From the cell containing the given text, extract its center point as (X, Y) coordinate. 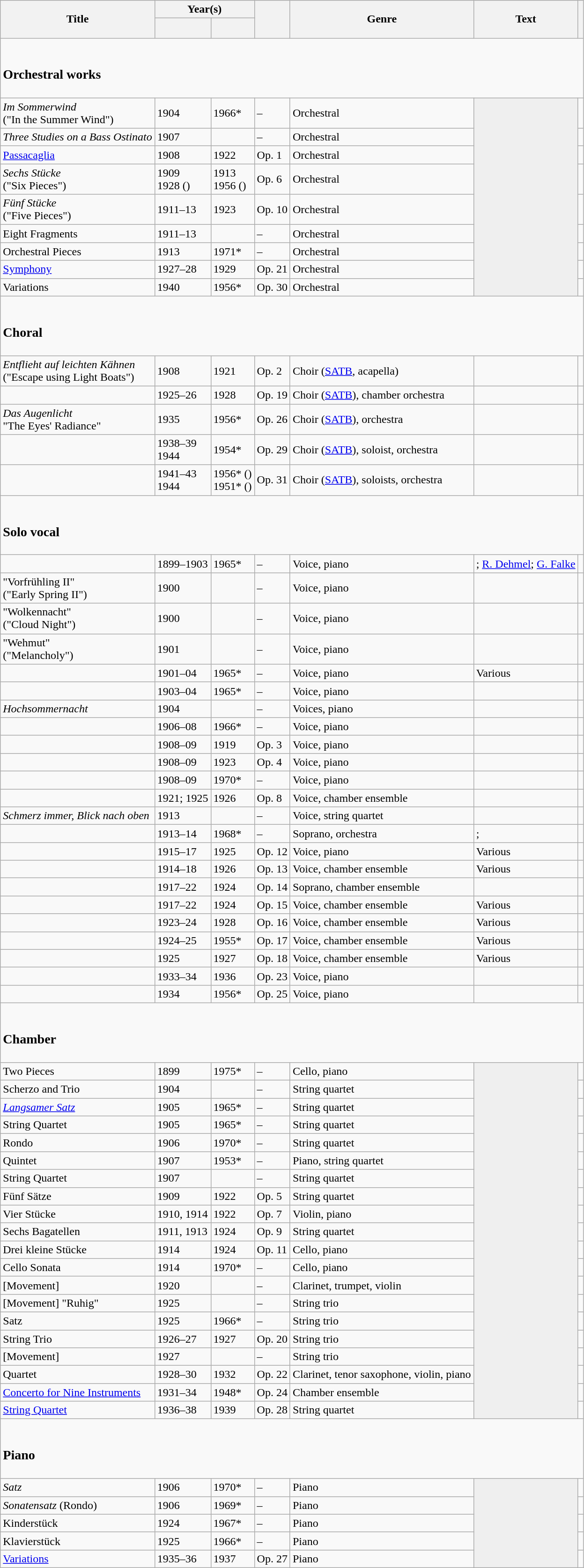
Hochsommernacht (78, 709)
Op. 12 (272, 851)
Op. 7 (272, 1214)
Op. 11 (272, 1250)
Op. 9 (272, 1232)
1921 (232, 371)
1931–34 (183, 1392)
1928–30 (183, 1375)
Voice, string quartet (382, 816)
1969* (232, 1505)
1940 (183, 287)
Cello Sonata (78, 1267)
Op. 17 (272, 940)
Year(s) (204, 9)
Op. 31 (272, 481)
1914–18 (183, 869)
Op. 4 (272, 762)
1968* (232, 834)
Passacaglia (78, 155)
Orchestral works (292, 67)
Voices, piano (382, 709)
Solo vocal (292, 525)
Op. 30 (272, 287)
1967* (232, 1523)
1923–24 (183, 923)
Klavierstück (78, 1541)
1899 (183, 1072)
1932 (232, 1375)
1899–1903 (183, 564)
1901 (183, 649)
1935 (183, 419)
1901–04 (183, 673)
1924–25 (183, 940)
1954* (232, 450)
Quartet (78, 1375)
Choir (SATB), soloists, orchestra (382, 481)
Op. 24 (272, 1392)
1909 (183, 1196)
1936–38 (183, 1410)
1915–17 (183, 851)
Choir (SATB), chamber orchestra (382, 395)
Sechs Stücke("Six Pieces") (78, 179)
Genre (382, 20)
1971* (232, 251)
Entflieht auf leichten Kähnen("Escape using Light Boats") (78, 371)
19091928 () (183, 179)
; (525, 834)
1910, 1914 (183, 1214)
Chamber ensemble (382, 1392)
Choir (SATB), orchestra (382, 419)
1948* (232, 1392)
Op. 15 (272, 905)
Op. 10 (272, 210)
"Wolkennacht"("Cloud Night") (78, 618)
Soprano, orchestra (382, 834)
Rondo (78, 1143)
"Wehmut"("Melancholy") (78, 649)
Vier Stücke (78, 1214)
1934 (183, 994)
1913–14 (183, 834)
Concerto for Nine Instruments (78, 1392)
[Movement] "Ruhig" (78, 1303)
Op. 20 (272, 1339)
Op. 21 (272, 269)
Op. 6 (272, 179)
Op. 16 (272, 923)
"Vorfrühling II"("Early Spring II") (78, 588)
1941–43 1944 (183, 481)
Choir (SATB), soloist, orchestra (382, 450)
Op. 26 (272, 419)
Clarinet, trumpet, violin (382, 1285)
1926–27 (183, 1339)
Op. 19 (272, 395)
Eight Fragments (78, 234)
1937 (232, 1559)
Fünf Sätze (78, 1196)
1956* ()1951* () (232, 481)
Fünf Stücke("Five Pieces") (78, 210)
Sonatensatz (Rondo) (78, 1505)
Op. 23 (272, 976)
Sechs Bagatellen (78, 1232)
1938–39 1944 (183, 450)
1903–04 (183, 691)
Drei kleine Stücke (78, 1250)
1925–26 (183, 395)
1927–28 (183, 269)
Op. 27 (272, 1559)
1921; 1925 (183, 798)
Op. 22 (272, 1375)
1929 (232, 269)
19131956 () (232, 179)
1920 (183, 1285)
Op. 18 (272, 958)
Choir (SATB, acapella) (382, 371)
1935–36 (183, 1559)
Op. 28 (272, 1410)
Op. 1 (272, 155)
Langsamer Satz (78, 1107)
Chamber (292, 1032)
Op. 2 (272, 371)
1936 (232, 976)
Piano, string quartet (382, 1161)
Op. 25 (272, 994)
Op. 8 (272, 798)
Op. 29 (272, 450)
Symphony (78, 269)
Two Pieces (78, 1072)
Title (78, 20)
; R. Dehmel; G. Falke (525, 564)
Op. 13 (272, 869)
Text (525, 20)
Quintet (78, 1161)
1906–08 (183, 726)
Op. 3 (272, 744)
1975* (232, 1072)
1933–34 (183, 976)
Schmerz immer, Blick nach oben (78, 816)
Scherzo and Trio (78, 1089)
1953* (232, 1161)
1911, 1913 (183, 1232)
Violin, piano (382, 1214)
Op. 5 (272, 1196)
Op. 14 (272, 887)
1939 (232, 1410)
Three Studies on a Bass Ostinato (78, 137)
String Trio (78, 1339)
Soprano, chamber ensemble (382, 887)
Clarinet, tenor saxophone, violin, piano (382, 1375)
Orchestral Pieces (78, 251)
1955* (232, 940)
1919 (232, 744)
Kinderstück (78, 1523)
Choral (292, 326)
Das Augenlicht"The Eyes' Radiance" (78, 419)
Im Sommerwind("In the Summer Wind") (78, 113)
